From the cell containing the given text, extract its center point as (X, Y) coordinate. 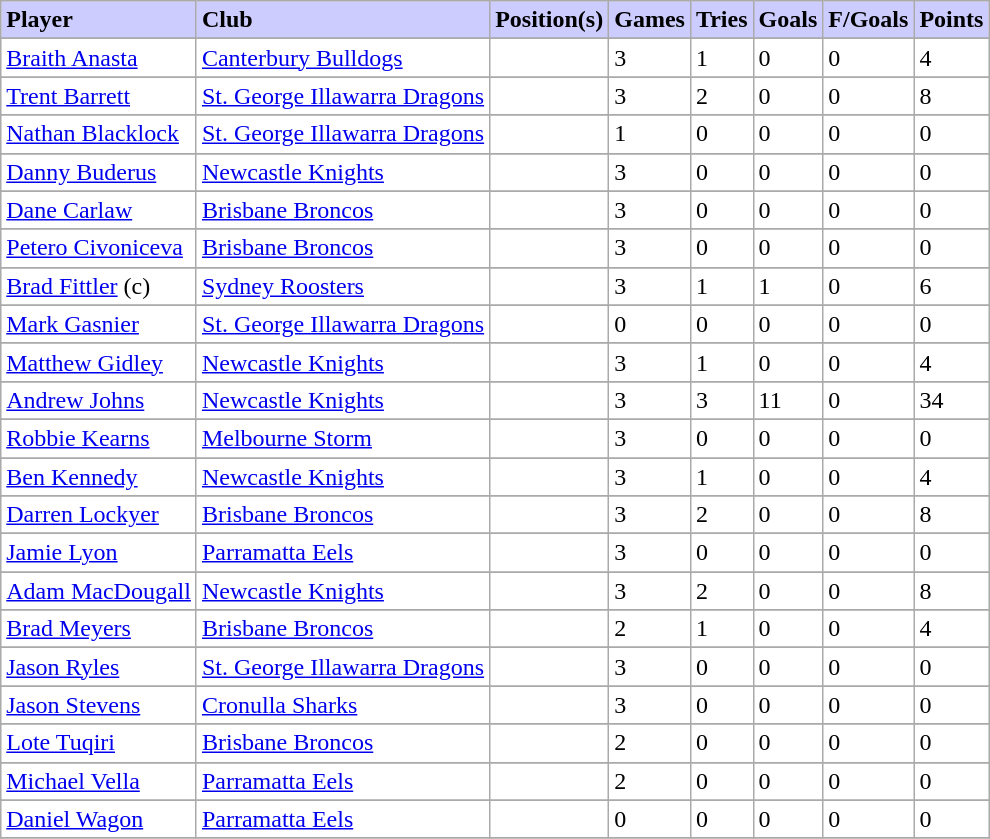
Canterbury Bulldogs (342, 58)
Darren Lockyer (99, 515)
6 (952, 286)
Position(s) (550, 20)
Trent Barrett (99, 96)
11 (788, 400)
34 (952, 400)
Daniel Wagon (99, 819)
Brad Meyers (99, 629)
Player (99, 20)
Goals (788, 20)
F/Goals (868, 20)
Robbie Kearns (99, 438)
Games (650, 20)
Adam MacDougall (99, 591)
Jamie Lyon (99, 553)
Jason Stevens (99, 705)
Andrew Johns (99, 400)
Danny Buderus (99, 172)
Brad Fittler (c) (99, 286)
Ben Kennedy (99, 477)
Braith Anasta (99, 58)
Tries (722, 20)
Lote Tuqiri (99, 743)
Nathan Blacklock (99, 134)
Petero Civoniceva (99, 248)
Sydney Roosters (342, 286)
Jason Ryles (99, 667)
Dane Carlaw (99, 210)
Cronulla Sharks (342, 705)
Mark Gasnier (99, 324)
Melbourne Storm (342, 438)
Club (342, 20)
Michael Vella (99, 781)
Points (952, 20)
Matthew Gidley (99, 362)
